Find where the given text appears and provide that cell's center as [X, Y] coordinate. 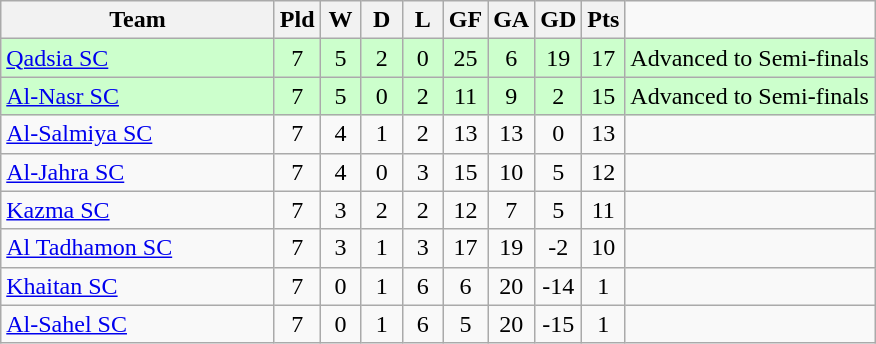
Al-Nasr SC [138, 96]
GA [512, 20]
Team [138, 20]
-2 [558, 248]
25 [465, 58]
Al Tadhamon SC [138, 248]
Pld [297, 20]
Kazma SC [138, 210]
GF [465, 20]
D [382, 20]
Qadsia SC [138, 58]
Al-Salmiya SC [138, 134]
L [422, 20]
Pts [604, 20]
Al-Jahra SC [138, 172]
Khaitan SC [138, 286]
-14 [558, 286]
9 [512, 96]
W [340, 20]
GD [558, 20]
-15 [558, 324]
Al-Sahel SC [138, 324]
